Return the [x, y] coordinate for the center point of the cell that contains the specified text.  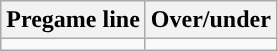
Over/under [210, 20]
Pregame line [74, 20]
